Return [x, y] of the center of cell containing provided text 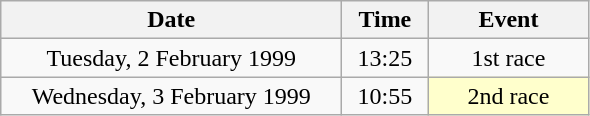
Wednesday, 3 February 1999 [172, 96]
13:25 [385, 58]
Time [385, 20]
Date [172, 20]
1st race [508, 58]
Tuesday, 2 February 1999 [172, 58]
10:55 [385, 96]
2nd race [508, 96]
Event [508, 20]
